Scan for the cell matching the given text and deliver its [x, y] coordinate at center. 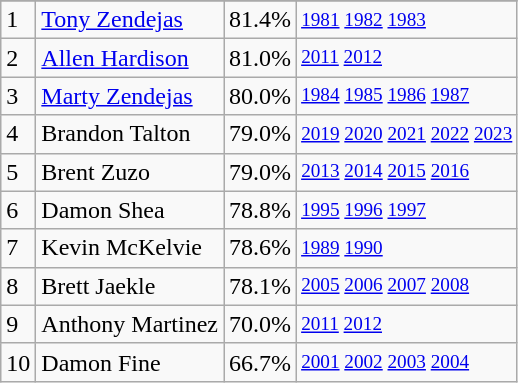
Damon Shea [130, 210]
Brent Zuzo [130, 172]
81.4% [260, 20]
78.6% [260, 248]
Allen Hardison [130, 58]
10 [18, 362]
2 [18, 58]
6 [18, 210]
Kevin McKelvie [130, 248]
5 [18, 172]
3 [18, 96]
Damon Fine [130, 362]
9 [18, 324]
1984 1985 1986 1987 [407, 96]
4 [18, 134]
2013 2014 2015 2016 [407, 172]
66.7% [260, 362]
80.0% [260, 96]
2019 2020 2021 2022 2023 [407, 134]
1989 1990 [407, 248]
8 [18, 286]
78.1% [260, 286]
7 [18, 248]
1 [18, 20]
81.0% [260, 58]
78.8% [260, 210]
Tony Zendejas [130, 20]
70.0% [260, 324]
Anthony Martinez [130, 324]
1981 1982 1983 [407, 20]
2005 2006 2007 2008 [407, 286]
2001 2002 2003 2004 [407, 362]
1995 1996 1997 [407, 210]
Marty Zendejas [130, 96]
Brett Jaekle [130, 286]
Brandon Talton [130, 134]
